Detect which cell encompasses the target text, then output its [X, Y] center coordinate. 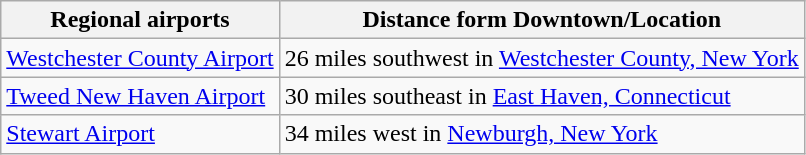
26 miles southwest in Westchester County, New York [542, 58]
Regional airports [140, 20]
Westchester County Airport [140, 58]
34 miles west in Newburgh, New York [542, 134]
Stewart Airport [140, 134]
Tweed New Haven Airport [140, 96]
Distance form Downtown/Location [542, 20]
30 miles southeast in East Haven, Connecticut [542, 96]
